Find where the given text appears and provide that cell's center as [X, Y] coordinate. 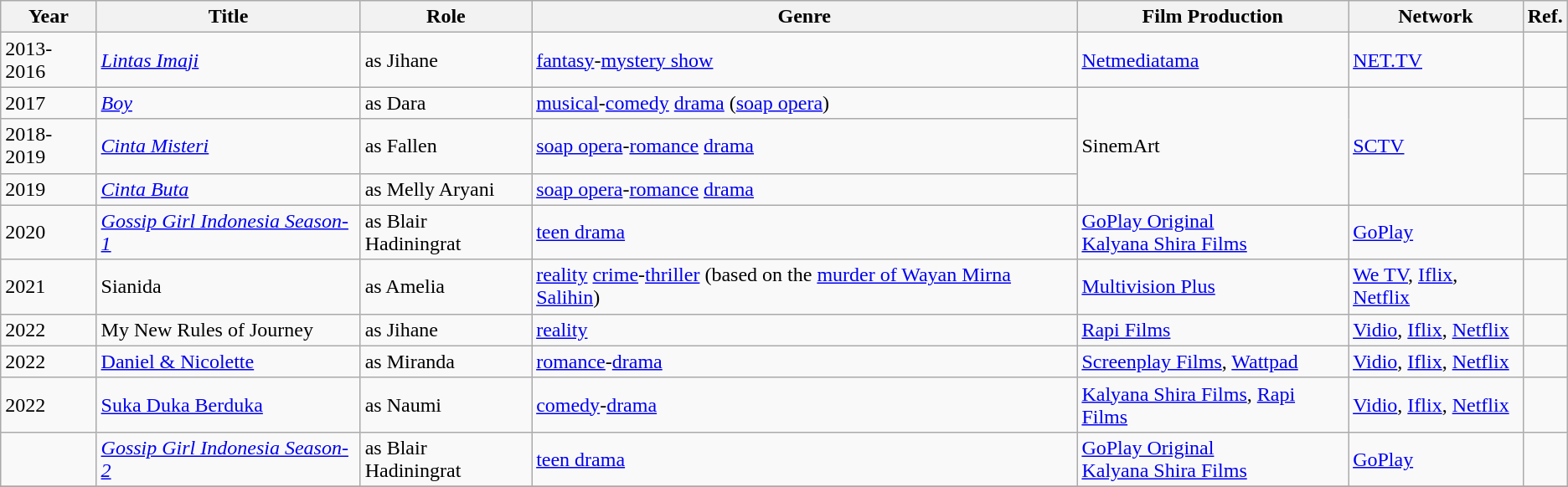
Genre [804, 17]
as Amelia [446, 286]
as Naumi [446, 405]
Kalyana Shira Films, Rapi Films [1213, 405]
SinemArt [1213, 146]
Daniel & Nicolette [228, 361]
romance-drama [804, 361]
SCTV [1436, 146]
Lintas Imaji [228, 60]
Gossip Girl Indonesia Season-2 [228, 459]
as Fallen [446, 146]
fantasy-mystery show [804, 60]
NET.TV [1436, 60]
as Dara [446, 103]
reality crime-thriller (based on the murder of Wayan Mirna Salihin) [804, 286]
2017 [49, 103]
Cinta Misteri [228, 146]
comedy-drama [804, 405]
2020 [49, 233]
2018-2019 [49, 146]
reality [804, 330]
2013-2016 [49, 60]
2019 [49, 189]
Boy [228, 103]
Netmediatama [1213, 60]
We TV, Iflix, Netflix [1436, 286]
Rapi Films [1213, 330]
Title [228, 17]
My New Rules of Journey [228, 330]
Suka Duka Berduka [228, 405]
Network [1436, 17]
Gossip Girl Indonesia Season-1 [228, 233]
Cinta Buta [228, 189]
Ref. [1545, 17]
Film Production [1213, 17]
Sianida [228, 286]
as Miranda [446, 361]
Role [446, 17]
Year [49, 17]
2021 [49, 286]
Screenplay Films, Wattpad [1213, 361]
Multivision Plus [1213, 286]
musical-comedy drama (soap opera) [804, 103]
as Melly Aryani [446, 189]
